Locate the cell with the specified text and output its [X, Y] center coordinate. 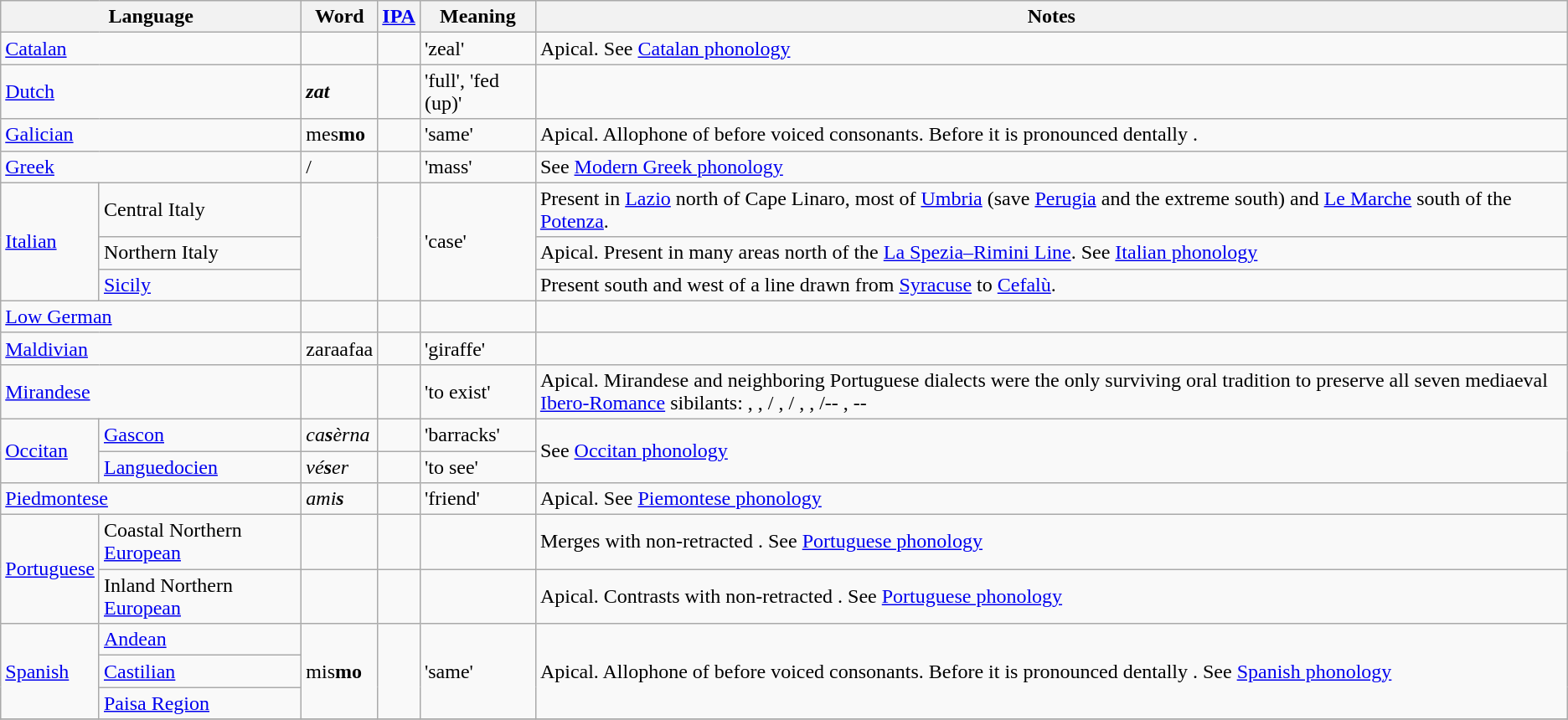
Northern Italy [199, 253]
'zeal' [477, 49]
Piedmontese [151, 499]
'to exist' [477, 392]
/ [340, 167]
Inland Northern European [199, 596]
Spanish [50, 671]
'mass' [477, 167]
Apical. Allophone of before voiced consonants. Before it is pronounced dentally . [1051, 135]
See Modern Greek phonology [1051, 167]
Apical. Contrasts with non-retracted . See Portuguese phonology [1051, 596]
Low German [151, 316]
Merges with non-retracted . See Portuguese phonology [1051, 543]
Galician [151, 135]
Apical. See Piemontese phonology [1051, 499]
'to see' [477, 466]
Greek [151, 167]
Coastal Northern European [199, 543]
'giraffe' [477, 348]
Paisa Region [199, 703]
Present in Lazio north of Cape Linaro, most of Umbria (save Perugia and the extreme south) and Le Marche south of the Potenza. [1051, 209]
zat [340, 92]
See Occitan phonology [1051, 450]
'case' [477, 241]
Occitan [50, 450]
amis [340, 499]
Catalan [151, 49]
Central Italy [199, 209]
Gascon [199, 435]
mesmo [340, 135]
Notes [1051, 17]
IPA [399, 17]
Portuguese [50, 569]
Sicily [199, 285]
zaraafaa [340, 348]
Andean [199, 640]
Meaning [477, 17]
casèrna [340, 435]
Apical. See Catalan phonology [1051, 49]
Italian [50, 241]
Maldivian [151, 348]
Languedocien [199, 466]
mismo [340, 671]
Language [151, 17]
Apical. Allophone of before voiced consonants. Before it is pronounced dentally . See Spanish phonology [1051, 671]
'full', 'fed (up)' [477, 92]
véser [340, 466]
Word [340, 17]
Mirandese [151, 392]
'barracks' [477, 435]
Apical. Present in many areas north of the La Spezia–Rimini Line. See Italian phonology [1051, 253]
Present south and west of a line drawn from Syracuse to Cefalù. [1051, 285]
'friend' [477, 499]
Castilian [199, 671]
Dutch [151, 92]
